Pinpoint the cell where the given text exists, returning its [x, y] midpoint coordinate. 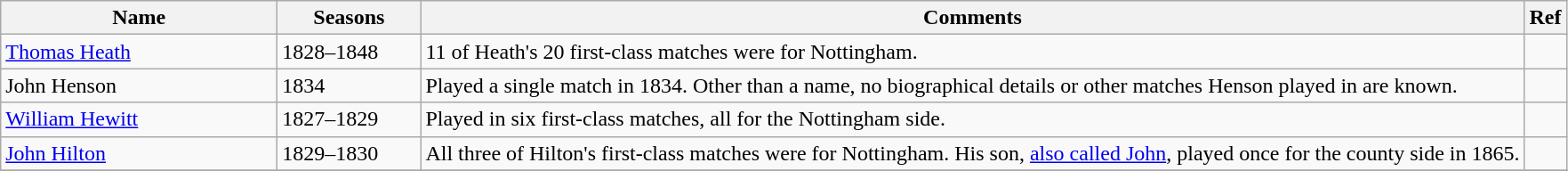
Seasons [349, 18]
William Hewitt [139, 119]
Name [139, 18]
Ref [1546, 18]
Played a single match in 1834. Other than a name, no biographical details or other matches Henson played in are known. [973, 85]
11 of Heath's 20 first-class matches were for Nottingham. [973, 52]
John Hilton [139, 153]
Played in six first-class matches, all for the Nottingham side. [973, 119]
1828–1848 [349, 52]
1829–1830 [349, 153]
Thomas Heath [139, 52]
Comments [973, 18]
John Henson [139, 85]
1834 [349, 85]
All three of Hilton's first-class matches were for Nottingham. His son, also called John, played once for the county side in 1865. [973, 153]
1827–1829 [349, 119]
